Identify which cell holds the provided text, then report its (X, Y) central coordinate. 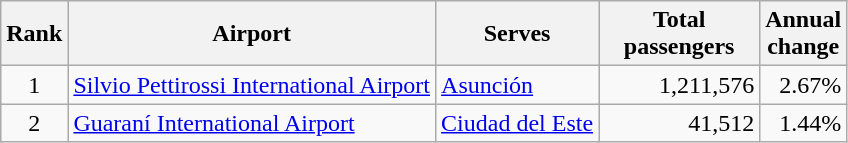
2.67% (804, 85)
2 (34, 123)
Guaraní International Airport (252, 123)
41,512 (680, 123)
Serves (518, 34)
Silvio Pettirossi International Airport (252, 85)
Ciudad del Este (518, 123)
1 (34, 85)
Totalpassengers (680, 34)
Annualchange (804, 34)
Asunción (518, 85)
Airport (252, 34)
Rank (34, 34)
1.44% (804, 123)
1,211,576 (680, 85)
